Search for the cell housing the specified text and yield its (X, Y) center coordinate. 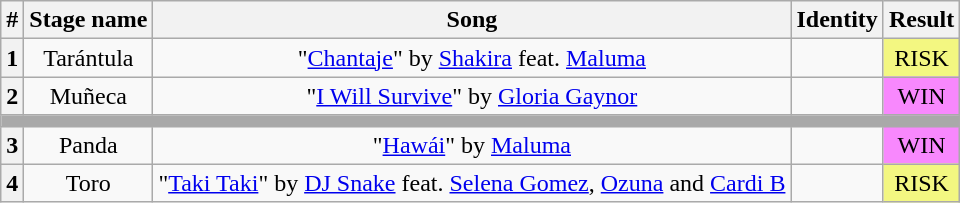
3 (12, 145)
Panda (88, 145)
Stage name (88, 20)
"I Will Survive" by Gloria Gaynor (472, 96)
Toro (88, 183)
"Chantaje" by Shakira feat. Maluma (472, 58)
"Taki Taki" by DJ Snake feat. Selena Gomez, Ozuna and Cardi B (472, 183)
Result (921, 20)
Tarántula (88, 58)
Muñeca (88, 96)
"Hawái" by Maluma (472, 145)
# (12, 20)
Identity (837, 20)
2 (12, 96)
1 (12, 58)
4 (12, 183)
Song (472, 20)
